Pinpoint the cell where the given text exists, returning its (X, Y) midpoint coordinate. 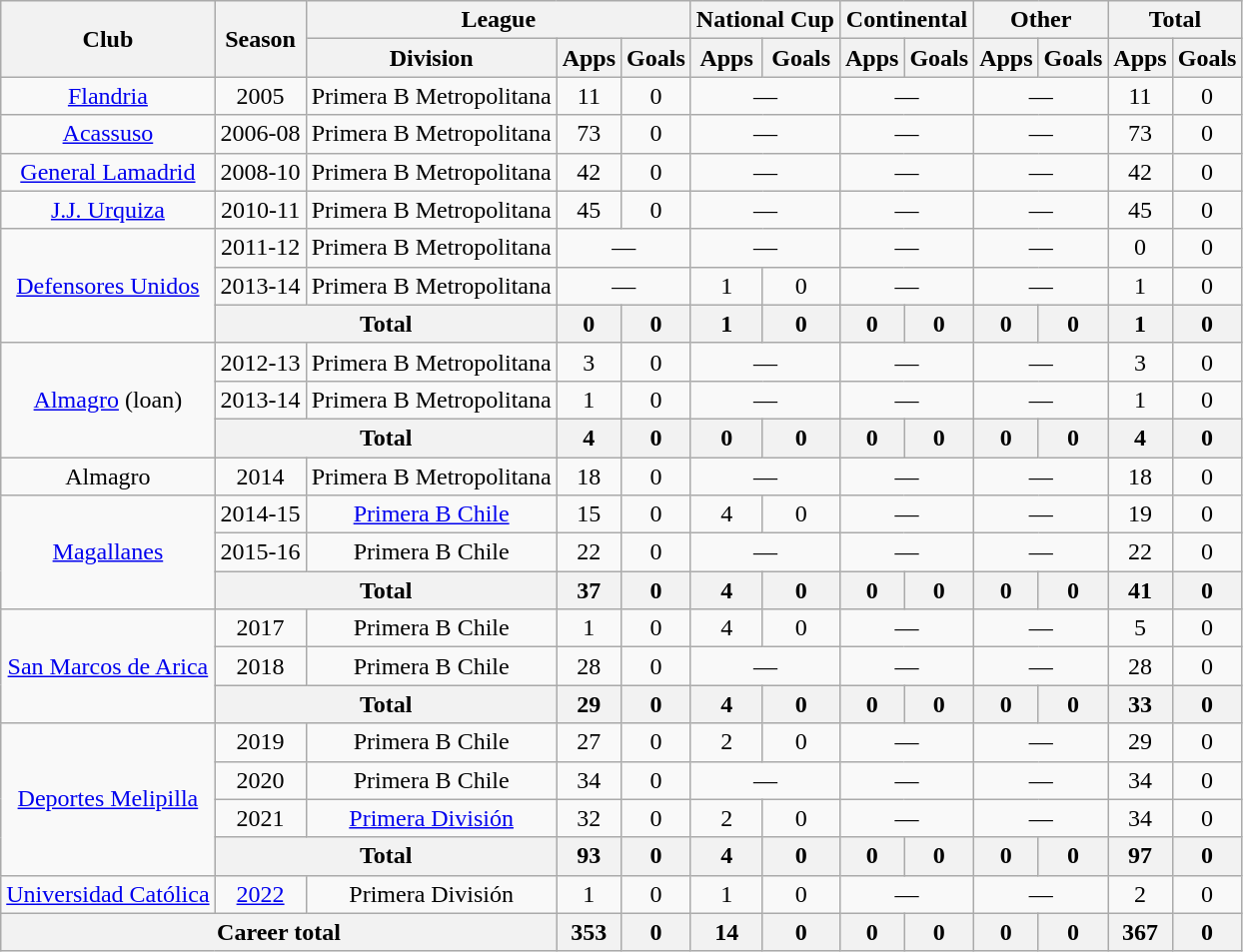
367 (1140, 932)
2014 (260, 476)
2011-12 (260, 248)
353 (589, 932)
5 (1140, 628)
Career total (279, 932)
Universidad Católica (108, 894)
2006-08 (260, 134)
Continental (906, 20)
Season (260, 39)
2015-16 (260, 552)
2020 (260, 780)
Almagro (108, 476)
General Lamadrid (108, 172)
Magallanes (108, 552)
2008-10 (260, 172)
Almagro (loan) (108, 400)
93 (589, 856)
2019 (260, 742)
14 (726, 932)
41 (1140, 590)
33 (1140, 704)
Deportes Melipilla (108, 799)
2017 (260, 628)
2014-15 (260, 514)
Other (1041, 20)
32 (589, 818)
2012-13 (260, 362)
19 (1140, 514)
2005 (260, 96)
Acassuso (108, 134)
San Marcos de Arica (108, 666)
National Cup (765, 20)
37 (589, 590)
2018 (260, 666)
2021 (260, 818)
15 (589, 514)
Flandria (108, 96)
Division (432, 58)
2022 (260, 894)
97 (1140, 856)
Club (108, 39)
League (498, 20)
27 (589, 742)
J.J. Urquiza (108, 210)
Defensores Unidos (108, 286)
2010-11 (260, 210)
